Provide the (X, Y) coordinate of the cell's center where the given text is located.  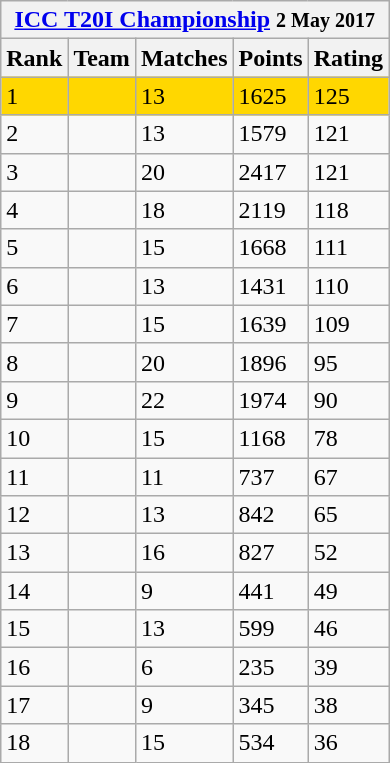
52 (348, 553)
599 (270, 629)
345 (270, 705)
827 (270, 553)
1896 (270, 362)
7 (34, 324)
10 (34, 438)
1579 (270, 134)
12 (34, 515)
1431 (270, 286)
441 (270, 591)
2119 (270, 210)
110 (348, 286)
46 (348, 629)
65 (348, 515)
109 (348, 324)
38 (348, 705)
534 (270, 743)
14 (34, 591)
3 (34, 172)
95 (348, 362)
1974 (270, 400)
8 (34, 362)
842 (270, 515)
78 (348, 438)
Team (102, 58)
5 (34, 248)
Points (270, 58)
1168 (270, 438)
90 (348, 400)
Matches (184, 58)
Rank (34, 58)
22 (184, 400)
2 (34, 134)
125 (348, 96)
737 (270, 477)
4 (34, 210)
Rating (348, 58)
111 (348, 248)
1668 (270, 248)
36 (348, 743)
1639 (270, 324)
17 (34, 705)
235 (270, 667)
1 (34, 96)
39 (348, 667)
ICC T20I Championship 2 May 2017 (195, 20)
1625 (270, 96)
67 (348, 477)
49 (348, 591)
118 (348, 210)
2417 (270, 172)
